Detect which cell encompasses the target text, then output its (x, y) center coordinate. 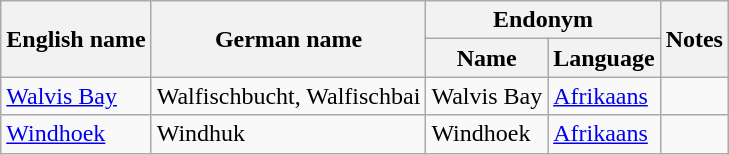
Name (487, 58)
Language (604, 58)
German name (288, 39)
Windhuk (288, 134)
Endonym (543, 20)
Notes (694, 39)
Walfischbucht, Walfischbai (288, 96)
English name (76, 39)
